Search for the cell housing the specified text and yield its (X, Y) center coordinate. 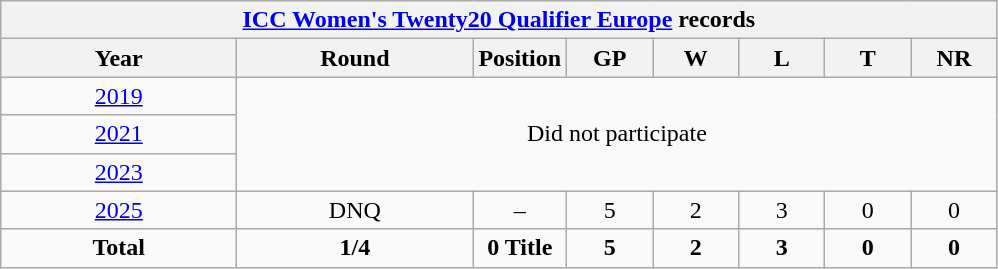
1/4 (355, 248)
GP (610, 58)
ICC Women's Twenty20 Qualifier Europe records (499, 20)
T (868, 58)
– (520, 210)
Position (520, 58)
Round (355, 58)
DNQ (355, 210)
2023 (119, 172)
2021 (119, 134)
NR (954, 58)
W (696, 58)
Total (119, 248)
2019 (119, 96)
0 Title (520, 248)
L (782, 58)
Year (119, 58)
Did not participate (617, 134)
2025 (119, 210)
